Search for the cell housing the specified text and yield its (x, y) center coordinate. 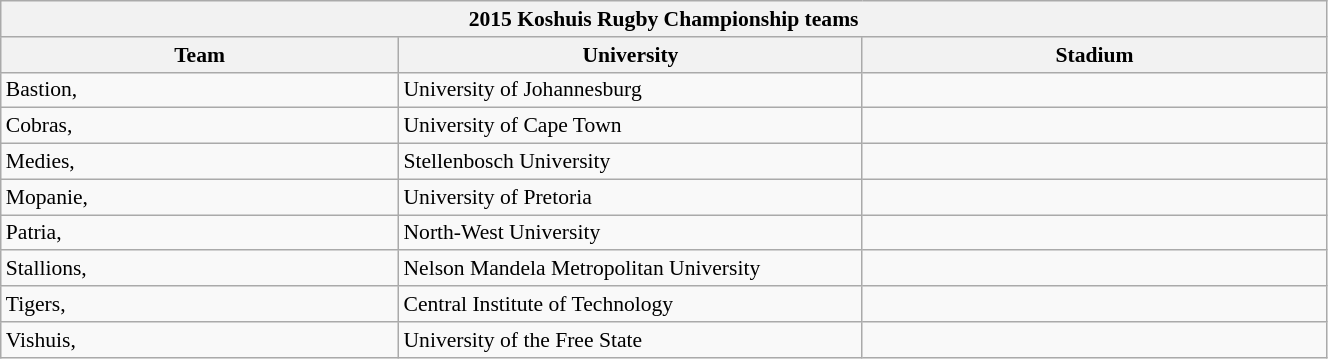
Nelson Mandela Metropolitan University (630, 269)
Central Institute of Technology (630, 304)
Cobras, (200, 126)
University of Johannesburg (630, 90)
University of Pretoria (630, 197)
North-West University (630, 233)
Mopanie, (200, 197)
Team (200, 55)
Stellenbosch University (630, 162)
Vishuis, (200, 340)
Medies, (200, 162)
Stadium (1094, 55)
Patria, (200, 233)
2015 Koshuis Rugby Championship teams (664, 19)
Stallions, (200, 269)
Tigers, (200, 304)
University of the Free State (630, 340)
University (630, 55)
University of Cape Town (630, 126)
Bastion, (200, 90)
